Locate the cell with the specified text and output its [x, y] center coordinate. 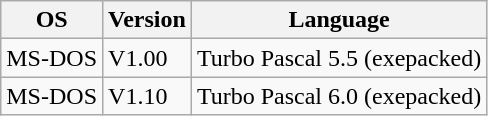
V1.00 [148, 58]
OS [52, 20]
Language [338, 20]
Version [148, 20]
Turbo Pascal 5.5 (exepacked) [338, 58]
V1.10 [148, 96]
Turbo Pascal 6.0 (exepacked) [338, 96]
